Search for the cell housing the specified text and yield its (X, Y) center coordinate. 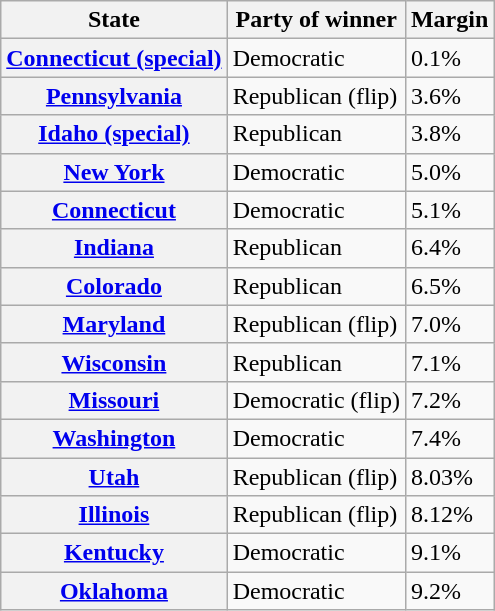
Oklahoma (114, 591)
Illinois (114, 515)
0.1% (449, 58)
Colorado (114, 286)
3.6% (449, 96)
Democratic (flip) (316, 400)
5.0% (449, 172)
7.4% (449, 438)
6.5% (449, 286)
Utah (114, 477)
Idaho (special) (114, 134)
Margin (449, 20)
Connecticut (special) (114, 58)
New York (114, 172)
Kentucky (114, 553)
3.8% (449, 134)
9.2% (449, 591)
Maryland (114, 324)
Party of winner (316, 20)
7.2% (449, 400)
Indiana (114, 248)
Connecticut (114, 210)
8.12% (449, 515)
9.1% (449, 553)
5.1% (449, 210)
7.1% (449, 362)
8.03% (449, 477)
State (114, 20)
7.0% (449, 324)
Missouri (114, 400)
Pennsylvania (114, 96)
6.4% (449, 248)
Washington (114, 438)
Wisconsin (114, 362)
